From the cell containing the given text, extract its center point as [x, y] coordinate. 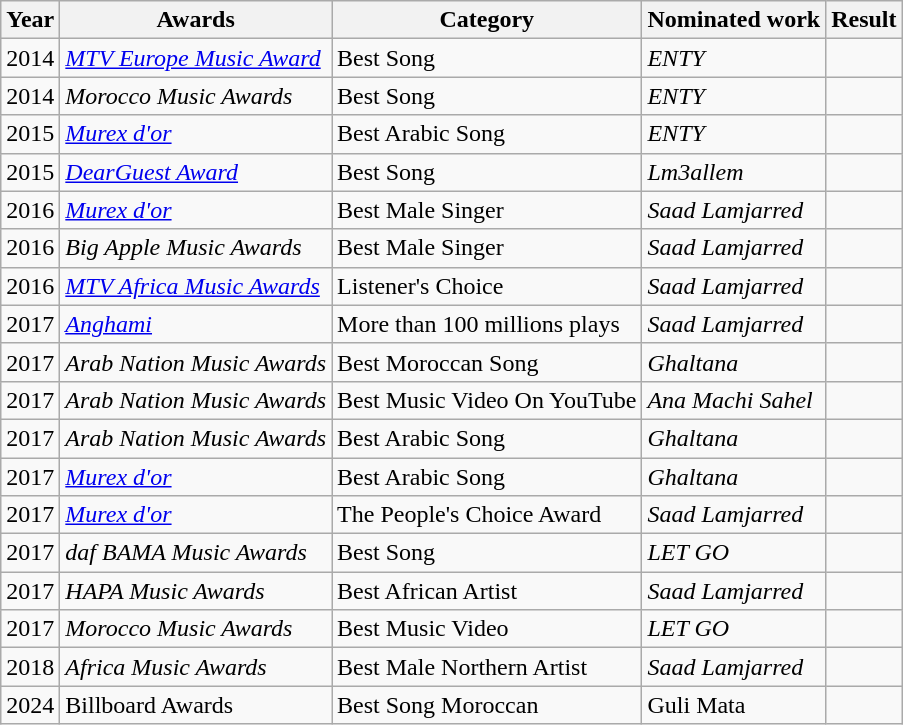
Ana Machi Sahel [734, 400]
The People's Choice Award [487, 515]
Result [864, 20]
Category [487, 20]
Nominated work [734, 20]
Best African Artist [487, 591]
Guli Mata [734, 705]
Year [30, 20]
HAPA Music Awards [196, 591]
Big Apple Music Awards [196, 248]
MTV Africa Music Awards [196, 286]
Best Music Video On YouTube [487, 400]
daf BAMA Music Awards [196, 553]
Awards [196, 20]
Billboard Awards [196, 705]
MTV Europe Music Award [196, 58]
Best Song Moroccan [487, 705]
Best Male Northern Artist [487, 667]
Lm3allem [734, 172]
More than 100 millions plays [487, 324]
Anghami [196, 324]
Best Moroccan Song [487, 362]
2018 [30, 667]
DearGuest Award [196, 172]
2024 [30, 705]
Africa Music Awards [196, 667]
Listener's Choice [487, 286]
Best Music Video [487, 629]
